Extract the [X, Y] coordinate from the center of the cell holding the provided text.  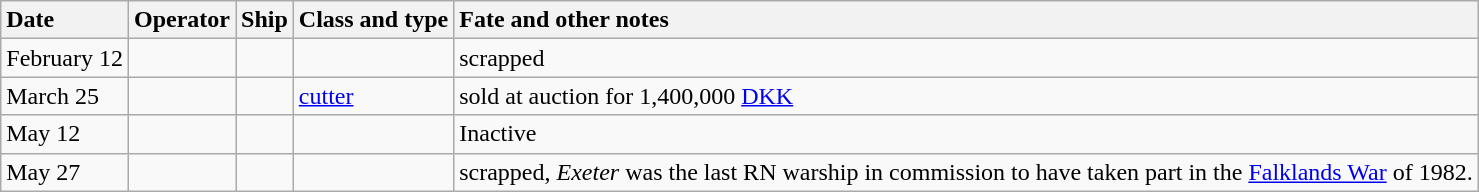
sold at auction for 1,400,000 DKK [966, 96]
Ship [265, 20]
February 12 [65, 58]
cutter [373, 96]
Class and type [373, 20]
May 12 [65, 134]
Fate and other notes [966, 20]
Operator [182, 20]
scrapped [966, 58]
Date [65, 20]
Inactive [966, 134]
March 25 [65, 96]
May 27 [65, 172]
scrapped, Exeter was the last RN warship in commission to have taken part in the Falklands War of 1982. [966, 172]
